For the text-containing cell, return its midpoint in (x, y) coordinate format. 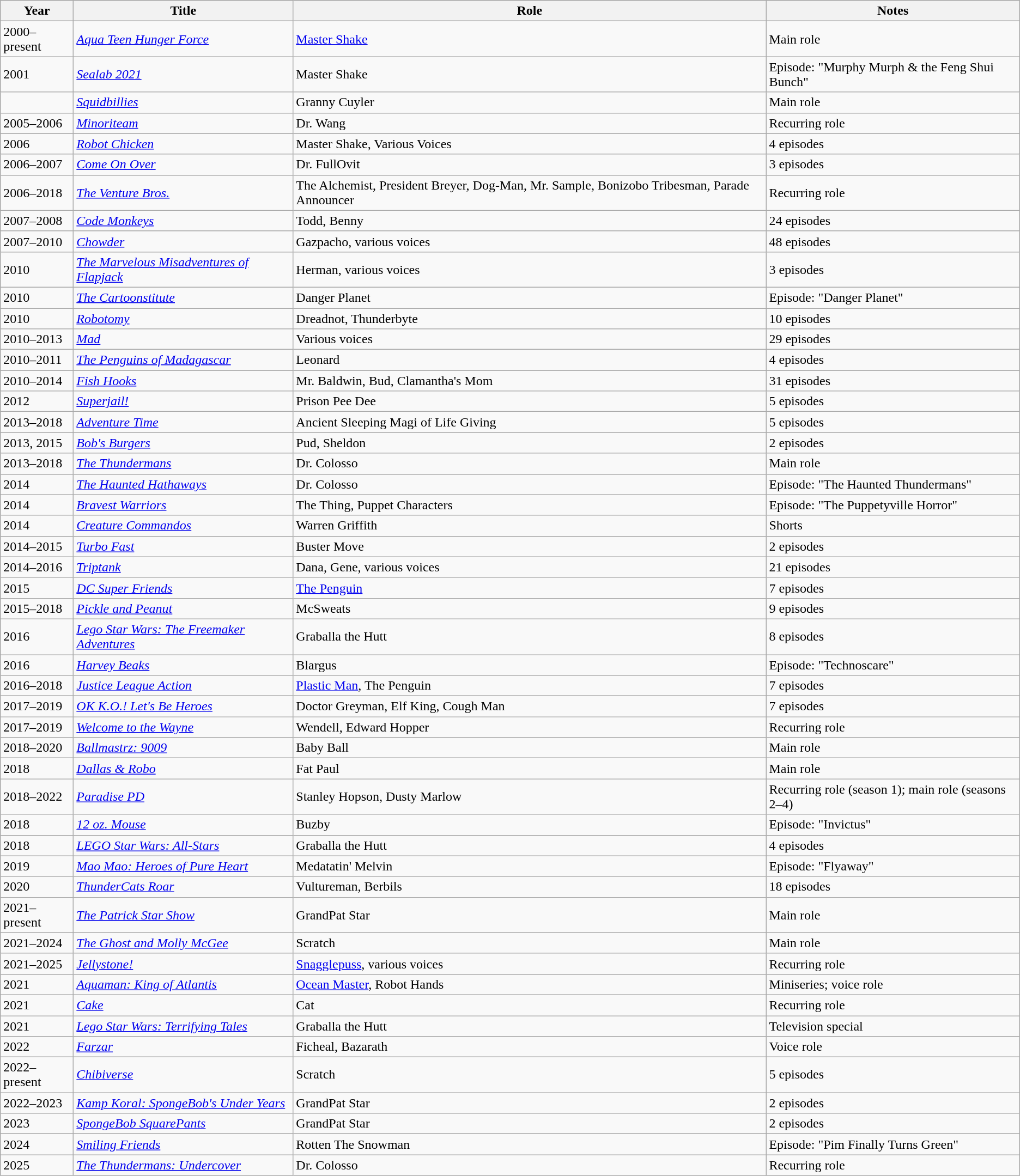
Baby Ball (530, 748)
24 episodes (892, 221)
LEGO Star Wars: All-Stars (183, 845)
2006–2007 (37, 164)
2018–2022 (37, 796)
Minoriteam (183, 123)
Plastic Man, The Penguin (530, 686)
Various voices (530, 339)
2020 (37, 887)
Creature Commandos (183, 526)
Episode: "Murphy Murph & the Feng Shui Bunch" (892, 74)
Lego Star Wars: The Freemaker Adventures (183, 636)
Pud, Sheldon (530, 443)
Medatatin' Melvin (530, 866)
Episode: "The Haunted Thundermans" (892, 484)
Buzby (530, 825)
2010–2013 (37, 339)
Chibiverse (183, 1075)
2010–2011 (37, 360)
Welcome to the Wayne (183, 727)
Lego Star Wars: Terrifying Tales (183, 1026)
Gazpacho, various voices (530, 241)
Dallas & Robo (183, 769)
Squidbillies (183, 102)
Robot Chicken (183, 144)
Role (530, 11)
Buster Move (530, 546)
Wendell, Edward Hopper (530, 727)
2016–2018 (37, 686)
DC Super Friends (183, 588)
Bob's Burgers (183, 443)
2001 (37, 74)
Jellystone! (183, 964)
2025 (37, 1165)
Cat (530, 1005)
2018–2020 (37, 748)
Mao Mao: Heroes of Pure Heart (183, 866)
Rotten The Snowman (530, 1144)
2014–2015 (37, 546)
Episode: "Invictus" (892, 825)
Episode: "Technoscare" (892, 665)
The Haunted Hathaways (183, 484)
2019 (37, 866)
Paradise PD (183, 796)
2007–2010 (37, 241)
Doctor Greyman, Elf King, Cough Man (530, 706)
9 episodes (892, 608)
Master Shake, Various Voices (530, 144)
Ancient Sleeping Magi of Life Giving (530, 422)
Leonard (530, 360)
Chowder (183, 241)
SpongeBob SquarePants (183, 1124)
The Penguin (530, 588)
Aquaman: King of Atlantis (183, 984)
21 episodes (892, 567)
Year (37, 11)
Smiling Friends (183, 1144)
2023 (37, 1124)
Fat Paul (530, 769)
Snagglepuss, various voices (530, 964)
2005–2006 (37, 123)
2021–2024 (37, 943)
10 episodes (892, 319)
2022–2023 (37, 1103)
Dreadnot, Thunderbyte (530, 319)
Mr. Baldwin, Bud, Clamantha's Mom (530, 381)
The Penguins of Madagascar (183, 360)
Title (183, 11)
Pickle and Peanut (183, 608)
2012 (37, 401)
McSweats (530, 608)
Episode: "Flyaway" (892, 866)
2010–2014 (37, 381)
29 episodes (892, 339)
Come On Over (183, 164)
Harvey Beaks (183, 665)
Kamp Koral: SpongeBob's Under Years (183, 1103)
The Venture Bros. (183, 193)
Episode: "Danger Planet" (892, 297)
Code Monkeys (183, 221)
Miniseries; voice role (892, 984)
Todd, Benny (530, 221)
The Marvelous Misadventures of Flapjack (183, 269)
Notes (892, 11)
48 episodes (892, 241)
2007–2008 (37, 221)
Episode: "The Puppetyville Horror" (892, 505)
Ballmastrz: 9009 (183, 748)
12 oz. Mouse (183, 825)
18 episodes (892, 887)
Robotomy (183, 319)
2022–present (37, 1075)
Dr. FullOvit (530, 164)
2024 (37, 1144)
2021–present (37, 915)
Warren Griffith (530, 526)
Superjail! (183, 401)
The Thing, Puppet Characters (530, 505)
OK K.O.! Let's Be Heroes (183, 706)
Television special (892, 1026)
The Patrick Star Show (183, 915)
The Thundermans (183, 464)
The Thundermans: Undercover (183, 1165)
Herman, various voices (530, 269)
Ficheal, Bazarath (530, 1047)
Recurring role (season 1); main role (seasons 2–4) (892, 796)
Farzar (183, 1047)
8 episodes (892, 636)
Fish Hooks (183, 381)
Vultureman, Berbils (530, 887)
2015–2018 (37, 608)
Justice League Action (183, 686)
2006–2018 (37, 193)
Cake (183, 1005)
2013, 2015 (37, 443)
Turbo Fast (183, 546)
Prison Pee Dee (530, 401)
2000–present (37, 39)
ThunderCats Roar (183, 887)
Sealab 2021 (183, 74)
Triptank (183, 567)
2006 (37, 144)
The Alchemist, President Breyer, Dog-Man, Mr. Sample, Bonizobo Tribesman, Parade Announcer (530, 193)
Bravest Warriors (183, 505)
Blargus (530, 665)
Danger Planet (530, 297)
Dr. Wang (530, 123)
The Ghost and Molly McGee (183, 943)
Episode: "Pim Finally Turns Green" (892, 1144)
Adventure Time (183, 422)
2015 (37, 588)
31 episodes (892, 381)
Ocean Master, Robot Hands (530, 984)
Voice role (892, 1047)
Aqua Teen Hunger Force (183, 39)
2014–2016 (37, 567)
Shorts (892, 526)
The Cartoonstitute (183, 297)
2022 (37, 1047)
Stanley Hopson, Dusty Marlow (530, 796)
Granny Cuyler (530, 102)
Dana, Gene, various voices (530, 567)
Mad (183, 339)
2021–2025 (37, 964)
